Locate the cell with the specified text and output its [X, Y] center coordinate. 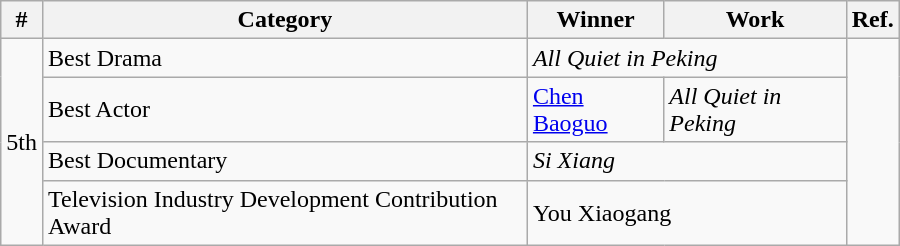
Best Actor [284, 110]
Television Industry Development Contribution Award [284, 212]
Work [755, 20]
Ref. [872, 20]
You Xiaogang [686, 212]
Category [284, 20]
Si Xiang [686, 161]
Best Drama [284, 58]
Chen Baoguo [595, 110]
# [22, 20]
Best Documentary [284, 161]
Winner [595, 20]
5th [22, 142]
